Search for the cell housing the specified text and yield its [x, y] center coordinate. 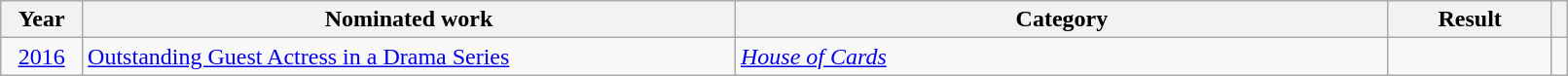
House of Cards [1061, 57]
Outstanding Guest Actress in a Drama Series [409, 57]
Category [1061, 19]
Nominated work [409, 19]
Year [42, 19]
Result [1470, 19]
2016 [42, 57]
